From the cell containing the given text, extract its center point as [X, Y] coordinate. 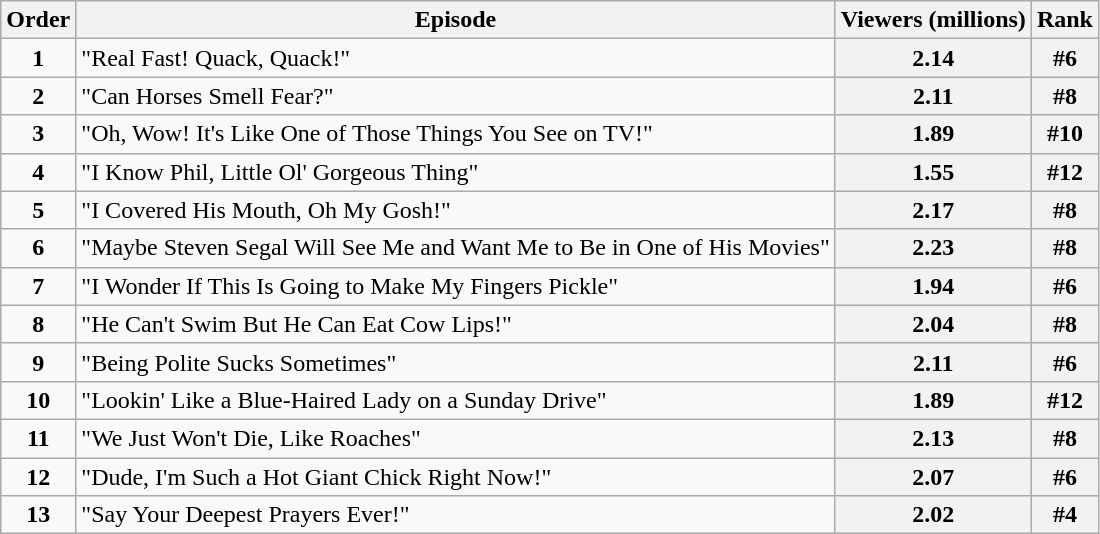
1.55 [933, 172]
4 [38, 172]
"Dude, I'm Such a Hot Giant Chick Right Now!" [456, 477]
Episode [456, 20]
13 [38, 515]
"We Just Won't Die, Like Roaches" [456, 438]
7 [38, 286]
"I Wonder If This Is Going to Make My Fingers Pickle" [456, 286]
2.23 [933, 248]
6 [38, 248]
"Being Polite Sucks Sometimes" [456, 362]
"Lookin' Like a Blue-Haired Lady on a Sunday Drive" [456, 400]
"He Can't Swim But He Can Eat Cow Lips!" [456, 324]
Order [38, 20]
2.04 [933, 324]
12 [38, 477]
2.02 [933, 515]
11 [38, 438]
#10 [1064, 134]
3 [38, 134]
2.13 [933, 438]
"I Covered His Mouth, Oh My Gosh!" [456, 210]
"Oh, Wow! It's Like One of Those Things You See on TV!" [456, 134]
1 [38, 58]
"I Know Phil, Little Ol' Gorgeous Thing" [456, 172]
8 [38, 324]
2.14 [933, 58]
5 [38, 210]
9 [38, 362]
Rank [1064, 20]
Viewers (millions) [933, 20]
"Real Fast! Quack, Quack!" [456, 58]
#4 [1064, 515]
2 [38, 96]
"Can Horses Smell Fear?" [456, 96]
10 [38, 400]
1.94 [933, 286]
2.07 [933, 477]
"Maybe Steven Segal Will See Me and Want Me to Be in One of His Movies" [456, 248]
"Say Your Deepest Prayers Ever!" [456, 515]
2.17 [933, 210]
